Locate the cell with the specified text and output its [X, Y] center coordinate. 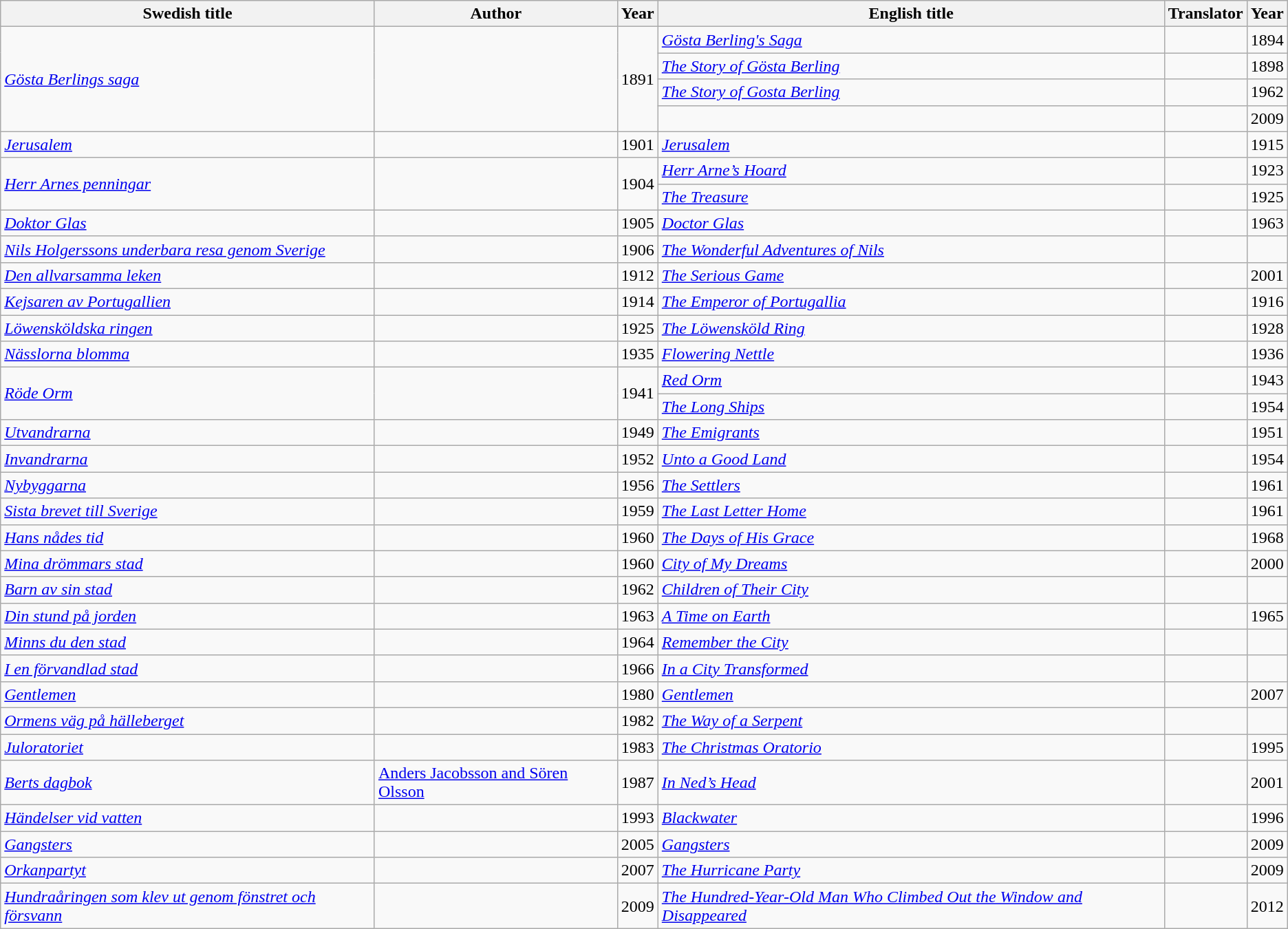
Din stund på jorden [188, 616]
The Hurricane Party [911, 871]
Gösta Berlings saga [188, 79]
Author [495, 14]
The Hundred-Year-Old Man Who Climbed Out the Window and Disappeared [911, 906]
Hundraåringen som klev ut genom fönstret och försvann [188, 906]
Händelser vid vatten [188, 818]
1980 [637, 694]
Barn av sin stad [188, 590]
Herr Arnes penningar [188, 184]
1923 [1267, 171]
1996 [1267, 818]
English title [911, 14]
1964 [637, 642]
Löwensköldska ringen [188, 328]
Red Orm [911, 381]
Unto a Good Land [911, 459]
1983 [637, 747]
Gösta Berling's Saga [911, 40]
Nässlorna blomma [188, 354]
1959 [637, 511]
1894 [1267, 40]
1916 [1267, 301]
Kejsaren av Portugallien [188, 301]
1987 [637, 783]
1901 [637, 145]
Orkanpartyt [188, 871]
Doctor Glas [911, 223]
The Way of a Serpent [911, 720]
The Treasure [911, 197]
2000 [1267, 564]
1898 [1267, 66]
2005 [637, 844]
Berts dagbok [188, 783]
Nils Holgerssons underbara resa genom Sverige [188, 249]
Minns du den stad [188, 642]
1956 [637, 485]
Nybyggarna [188, 485]
Remember the City [911, 642]
1968 [1267, 537]
Sista brevet till Sverige [188, 511]
Juloratoriet [188, 747]
Children of Their City [911, 590]
The Löwensköld Ring [911, 328]
1949 [637, 433]
1951 [1267, 433]
1941 [637, 394]
1943 [1267, 381]
1982 [637, 720]
2012 [1267, 906]
Mina drömmars stad [188, 564]
The Serious Game [911, 275]
1915 [1267, 145]
1966 [637, 668]
The Long Ships [911, 407]
1936 [1267, 354]
1904 [637, 184]
1935 [637, 354]
1905 [637, 223]
Hans nådes tid [188, 537]
The Days of His Grace [911, 537]
1928 [1267, 328]
1912 [637, 275]
1965 [1267, 616]
In a City Transformed [911, 668]
Utvandrarna [188, 433]
1906 [637, 249]
1952 [637, 459]
The Emigrants [911, 433]
1993 [637, 818]
Flowering Nettle [911, 354]
The Settlers [911, 485]
The Story of Gosta Berling [911, 92]
Swedish title [188, 14]
The Christmas Oratorio [911, 747]
Translator [1205, 14]
Blackwater [911, 818]
The Wonderful Adventures of Nils [911, 249]
City of My Dreams [911, 564]
1995 [1267, 747]
Herr Arne’s Hoard [911, 171]
In Ned’s Head [911, 783]
Ormens väg på hälleberget [188, 720]
Doktor Glas [188, 223]
Invandrarna [188, 459]
The Emperor of Portugallia [911, 301]
A Time on Earth [911, 616]
Anders Jacobsson and Sören Olsson [495, 783]
1891 [637, 79]
The Story of Gösta Berling [911, 66]
1914 [637, 301]
Röde Orm [188, 394]
Den allvarsamma leken [188, 275]
I en förvandlad stad [188, 668]
The Last Letter Home [911, 511]
